From the cell containing the given text, extract its center point as (X, Y) coordinate. 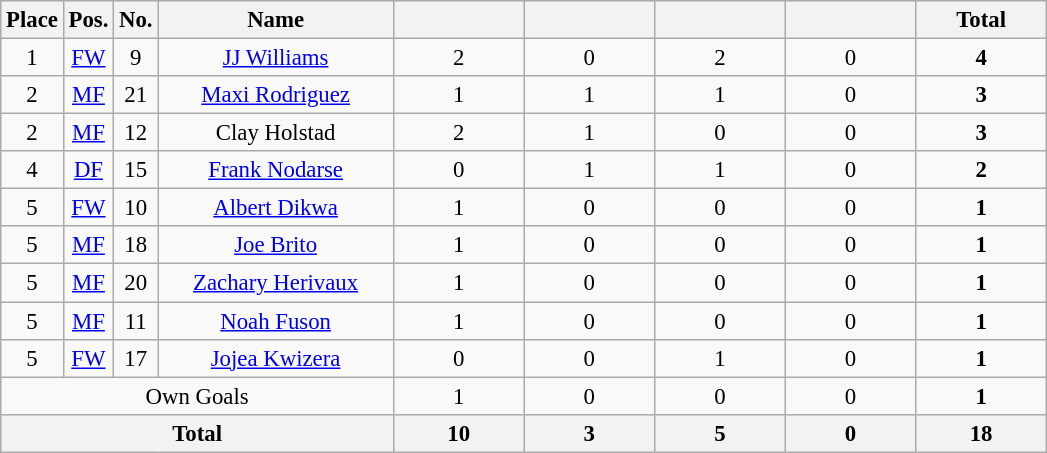
11 (136, 321)
Name (276, 20)
Own Goals (198, 396)
Maxi Rodriguez (276, 95)
20 (136, 283)
Clay Holstad (276, 133)
Noah Fuson (276, 321)
21 (136, 95)
No. (136, 20)
Place (32, 20)
JJ Williams (276, 58)
15 (136, 170)
Albert Dikwa (276, 208)
17 (136, 358)
9 (136, 58)
Joe Brito (276, 245)
Pos. (88, 20)
Frank Nodarse (276, 170)
Zachary Herivaux (276, 283)
Jojea Kwizera (276, 358)
12 (136, 133)
DF (88, 170)
